Find where the given text appears and provide that cell's center as (x, y) coordinate. 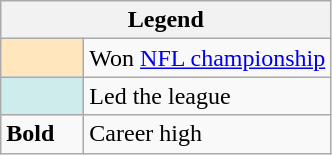
Led the league (208, 96)
Career high (208, 134)
Won NFL championship (208, 58)
Bold (42, 134)
Legend (166, 20)
